Scan for the cell matching the given text and deliver its (x, y) coordinate at center. 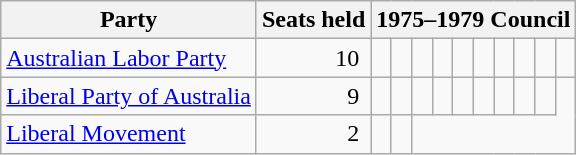
Party (129, 20)
Australian Labor Party (129, 58)
10 (313, 58)
Liberal Party of Australia (129, 96)
1975–1979 Council (474, 20)
2 (313, 134)
Liberal Movement (129, 134)
Seats held (313, 20)
9 (313, 96)
